Output the (x, y) coordinate of the center of the cell containing the given text.  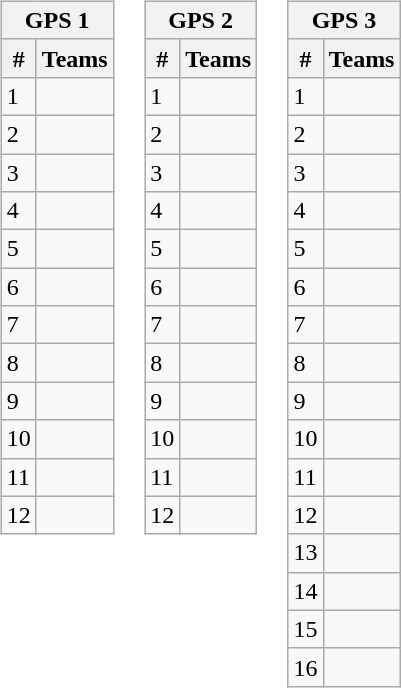
15 (306, 629)
14 (306, 591)
GPS 2 (201, 20)
GPS 3 (344, 20)
GPS 1 (57, 20)
13 (306, 553)
16 (306, 667)
